Determine the [x, y] coordinate at the center of the cell enclosing the given text.  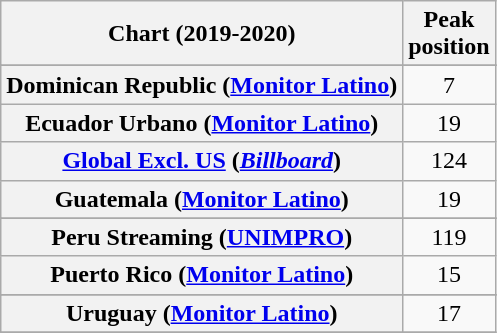
7 [449, 85]
Peakposition [449, 34]
Global Excl. US (Billboard) [202, 161]
Uruguay (Monitor Latino) [202, 313]
Peru Streaming (UNIMPRO) [202, 237]
17 [449, 313]
Guatemala (Monitor Latino) [202, 199]
124 [449, 161]
Chart (2019-2020) [202, 34]
15 [449, 275]
Puerto Rico (Monitor Latino) [202, 275]
Dominican Republic (Monitor Latino) [202, 85]
119 [449, 237]
Ecuador Urbano (Monitor Latino) [202, 123]
